Return (X, Y) of the center of cell containing provided text 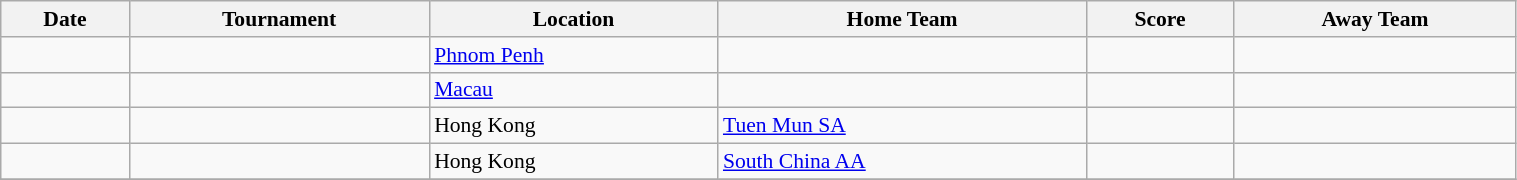
Tournament (279, 19)
Location (574, 19)
South China AA (902, 162)
Date (65, 19)
Macau (574, 90)
Score (1160, 19)
Tuen Mun SA (902, 126)
Phnom Penh (574, 55)
Home Team (902, 19)
Away Team (1375, 19)
